Capture the cell that displays the provided text and extract its [x, y] central coordinate. 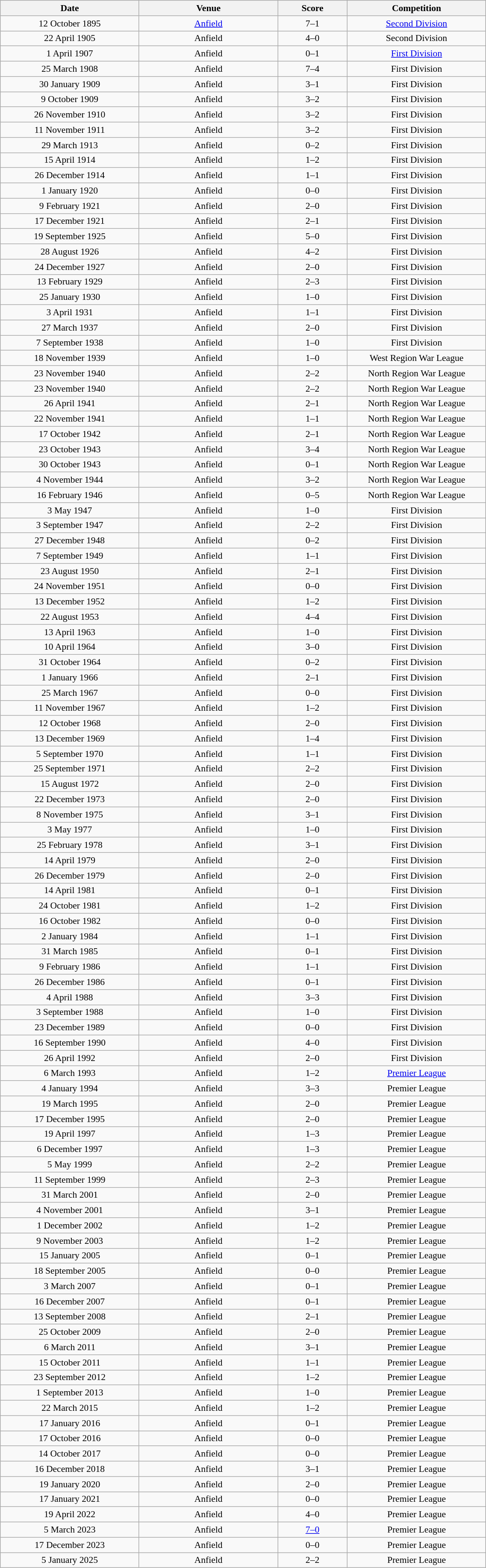
West Region War League [416, 358]
16 October 1982 [70, 921]
Score [312, 8]
14 April 1979 [70, 860]
3–4 [312, 449]
6 December 1997 [70, 1149]
6 March 1993 [70, 1073]
5 May 1999 [70, 1165]
30 January 1909 [70, 84]
10 April 1964 [70, 647]
19 January 2020 [70, 1484]
27 December 1948 [70, 541]
24 December 1927 [70, 267]
5 March 2023 [70, 1530]
25 January 1930 [70, 297]
13 December 1952 [70, 602]
4 November 1944 [70, 480]
11 September 1999 [70, 1180]
23 October 1943 [70, 449]
17 December 1921 [70, 221]
26 December 1914 [70, 176]
1 January 1920 [70, 191]
5–0 [312, 237]
16 December 2007 [70, 1301]
18 September 2005 [70, 1271]
7–4 [312, 69]
1–4 [312, 739]
7 September 1938 [70, 343]
17 January 2016 [70, 1423]
9 February 1921 [70, 206]
3 September 1988 [70, 1012]
13 February 1929 [70, 282]
5 January 2025 [70, 1560]
14 October 2017 [70, 1454]
31 March 2001 [70, 1195]
3 April 1931 [70, 313]
9 October 1909 [70, 100]
25 October 2009 [70, 1332]
26 December 1986 [70, 982]
15 April 1914 [70, 160]
23 August 1950 [70, 571]
28 August 1926 [70, 252]
1 January 1966 [70, 678]
17 December 2023 [70, 1545]
22 November 1941 [70, 419]
3 March 2007 [70, 1287]
19 March 1995 [70, 1104]
17 October 1942 [70, 434]
3 September 1947 [70, 525]
26 December 1979 [70, 876]
25 February 1978 [70, 845]
25 September 1971 [70, 769]
26 April 1992 [70, 1058]
8 November 1975 [70, 815]
Venue [209, 8]
19 September 1925 [70, 237]
1 December 2002 [70, 1225]
5 September 1970 [70, 754]
19 April 2022 [70, 1515]
15 October 2011 [70, 1363]
4 April 1988 [70, 997]
22 December 1973 [70, 800]
16 December 2018 [70, 1469]
9 November 2003 [70, 1241]
22 April 1905 [70, 38]
0–5 [312, 495]
3–0 [312, 647]
17 December 1995 [70, 1119]
13 April 1963 [70, 632]
15 August 1972 [70, 784]
25 March 1967 [70, 693]
13 December 1969 [70, 739]
22 March 2015 [70, 1408]
25 March 1908 [70, 69]
1 April 1907 [70, 54]
Competition [416, 8]
Date [70, 8]
23 September 2012 [70, 1377]
11 November 1911 [70, 130]
27 March 1937 [70, 328]
26 April 1941 [70, 404]
16 September 1990 [70, 1043]
18 November 1939 [70, 358]
24 October 1981 [70, 906]
4–2 [312, 252]
4 January 1994 [70, 1089]
15 January 2005 [70, 1256]
12 October 1895 [70, 23]
4 November 2001 [70, 1210]
24 November 1951 [70, 586]
6 March 2011 [70, 1347]
31 October 1964 [70, 662]
30 October 1943 [70, 465]
23 December 1989 [70, 1028]
29 March 1913 [70, 145]
2 January 1984 [70, 936]
16 February 1946 [70, 495]
4–4 [312, 617]
7–1 [312, 23]
11 November 1967 [70, 708]
22 August 1953 [70, 617]
19 April 1997 [70, 1134]
31 March 1985 [70, 952]
7 September 1949 [70, 556]
7–0 [312, 1530]
26 November 1910 [70, 115]
3 May 1977 [70, 830]
3 May 1947 [70, 510]
17 October 2016 [70, 1439]
17 January 2021 [70, 1499]
12 October 1968 [70, 724]
1 September 2013 [70, 1393]
14 April 1981 [70, 891]
9 February 1986 [70, 967]
13 September 2008 [70, 1317]
